Extract the [x, y] coordinate from the center of the cell holding the provided text.  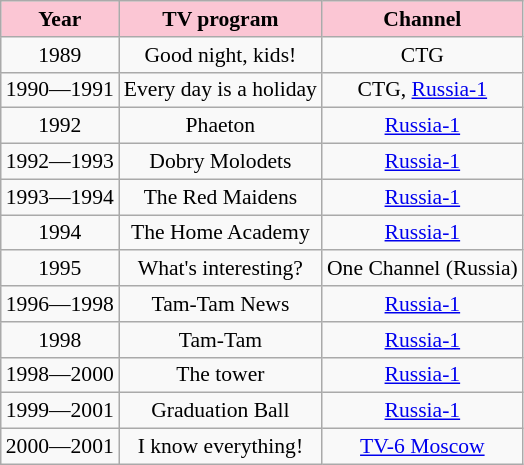
1990—1991 [60, 90]
Dobry Molodets [220, 162]
1992 [60, 126]
Channel [422, 19]
1993—1994 [60, 197]
Every day is a holiday [220, 90]
1999—2001 [60, 411]
Phaeton [220, 126]
1998 [60, 340]
1992—1993 [60, 162]
Graduation Ball [220, 411]
What's interesting? [220, 269]
The Red Maidens [220, 197]
The tower [220, 375]
1989 [60, 55]
1998—2000 [60, 375]
TV program [220, 19]
The Home Academy [220, 233]
CTG [422, 55]
2000—2001 [60, 447]
Good night, kids! [220, 55]
Tam-Tam News [220, 304]
Tam-Tam [220, 340]
TV-6 Moscow [422, 447]
I know everything! [220, 447]
Year [60, 19]
One Channel (Russia) [422, 269]
1994 [60, 233]
1996—1998 [60, 304]
CTG, Russia-1 [422, 90]
1995 [60, 269]
